Identify which cell holds the provided text, then report its [X, Y] central coordinate. 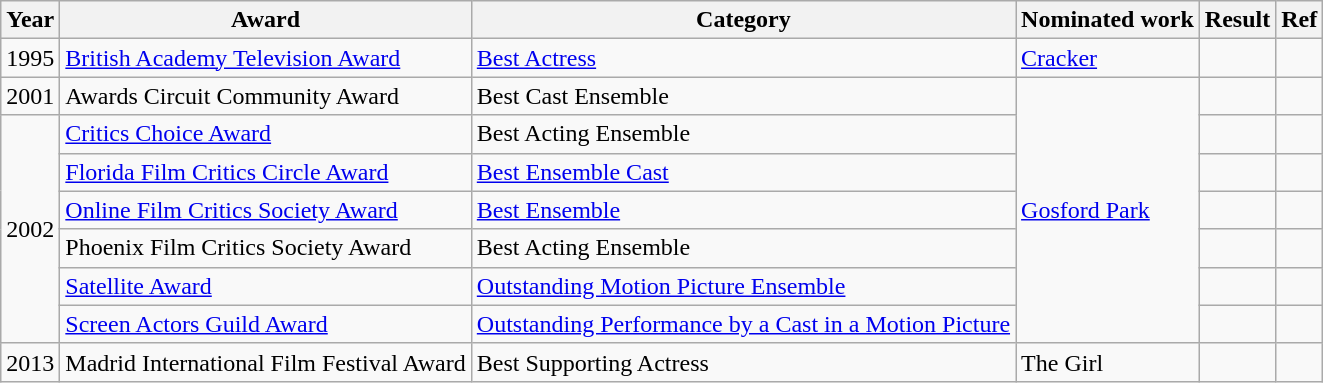
Madrid International Film Festival Award [266, 362]
Result [1237, 20]
Cracker [1108, 58]
Category [743, 20]
Best Cast Ensemble [743, 96]
Awards Circuit Community Award [266, 96]
Best Actress [743, 58]
Best Ensemble [743, 210]
2013 [30, 362]
Year [30, 20]
2002 [30, 229]
Outstanding Performance by a Cast in a Motion Picture [743, 324]
Award [266, 20]
Outstanding Motion Picture Ensemble [743, 286]
Gosford Park [1108, 210]
Nominated work [1108, 20]
British Academy Television Award [266, 58]
Critics Choice Award [266, 134]
Best Ensemble Cast [743, 172]
The Girl [1108, 362]
2001 [30, 96]
Phoenix Film Critics Society Award [266, 248]
Best Supporting Actress [743, 362]
Online Film Critics Society Award [266, 210]
Satellite Award [266, 286]
Ref [1300, 20]
Screen Actors Guild Award [266, 324]
Florida Film Critics Circle Award [266, 172]
1995 [30, 58]
